Identify which cell holds the provided text, then report its (X, Y) central coordinate. 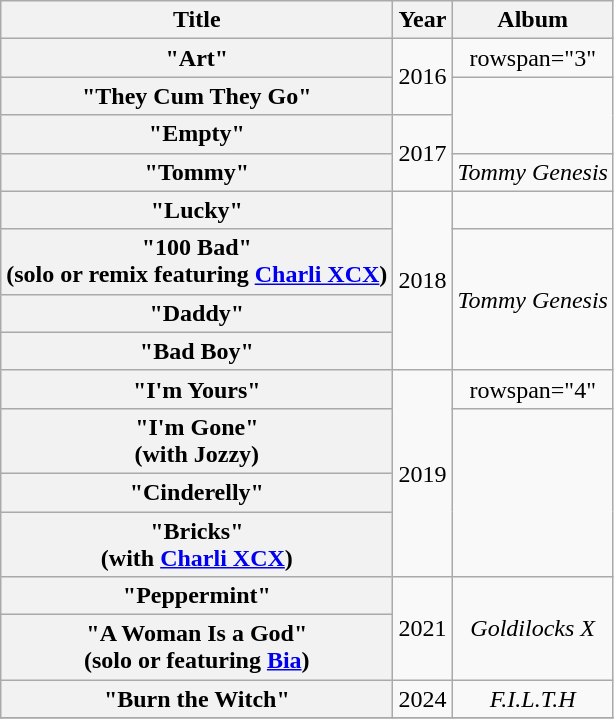
"A Woman Is a God" (solo or featuring Bia) (197, 648)
"100 Bad" (solo or remix featuring Charli XCX) (197, 262)
"Peppermint" (197, 596)
"Empty" (197, 134)
Year (422, 20)
F.I.L.T.H (533, 699)
"I'm Gone" (with Jozzy) (197, 440)
rowspan="3" (533, 58)
"Burn the Witch" (197, 699)
"I'm Yours" (197, 389)
"Daddy" (197, 313)
"They Cum They Go" (197, 96)
2021 (422, 628)
Album (533, 20)
Goldilocks X (533, 628)
2024 (422, 699)
2016 (422, 77)
"Bricks" (with Charli XCX) (197, 544)
2017 (422, 153)
2019 (422, 473)
"Bad Boy" (197, 351)
"Tommy" (197, 172)
"Cinderelly" (197, 492)
rowspan="4" (533, 389)
Title (197, 20)
2018 (422, 280)
"Art" (197, 58)
"Lucky" (197, 210)
